Output the (x, y) coordinate of the center of the cell containing the given text.  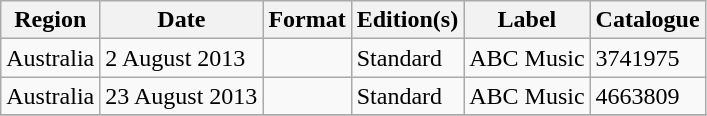
Label (527, 20)
Edition(s) (407, 20)
Format (307, 20)
4663809 (648, 96)
Catalogue (648, 20)
Date (182, 20)
2 August 2013 (182, 58)
3741975 (648, 58)
Region (50, 20)
23 August 2013 (182, 96)
